Pinpoint the cell where the given text exists, returning its [x, y] midpoint coordinate. 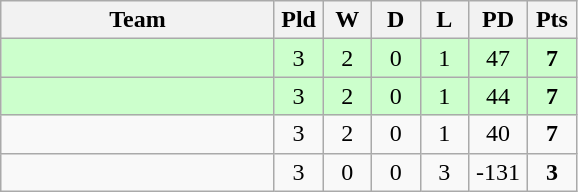
W [348, 20]
-131 [498, 172]
Team [138, 20]
44 [498, 96]
L [444, 20]
Pld [298, 20]
D [396, 20]
Pts [552, 20]
40 [498, 134]
PD [498, 20]
47 [498, 58]
